Provide the (x, y) coordinate of the cell's center where the given text is located.  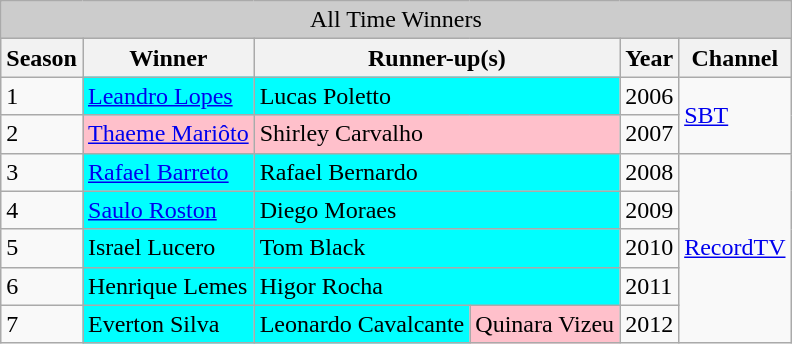
Thaeme Mariôto (168, 134)
Israel Lucero (168, 248)
Higor Rocha (436, 286)
Rafael Barreto (168, 172)
2007 (650, 134)
RecordTV (735, 248)
Lucas Poletto (436, 96)
Season (42, 58)
2006 (650, 96)
Winner (168, 58)
4 (42, 210)
5 (42, 248)
Saulo Roston (168, 210)
Leonardo Cavalcante (362, 324)
Rafael Bernardo (436, 172)
All Time Winners (396, 20)
3 (42, 172)
7 (42, 324)
Shirley Carvalho (436, 134)
Diego Moraes (436, 210)
2010 (650, 248)
1 (42, 96)
Quinara Vizeu (545, 324)
Runner-up(s) (436, 58)
2009 (650, 210)
Leandro Lopes (168, 96)
2011 (650, 286)
2012 (650, 324)
2008 (650, 172)
Tom Black (436, 248)
6 (42, 286)
Henrique Lemes (168, 286)
Year (650, 58)
Everton Silva (168, 324)
2 (42, 134)
SBT (735, 115)
Channel (735, 58)
